Determine the [x, y] coordinate at the center of the cell enclosing the given text.  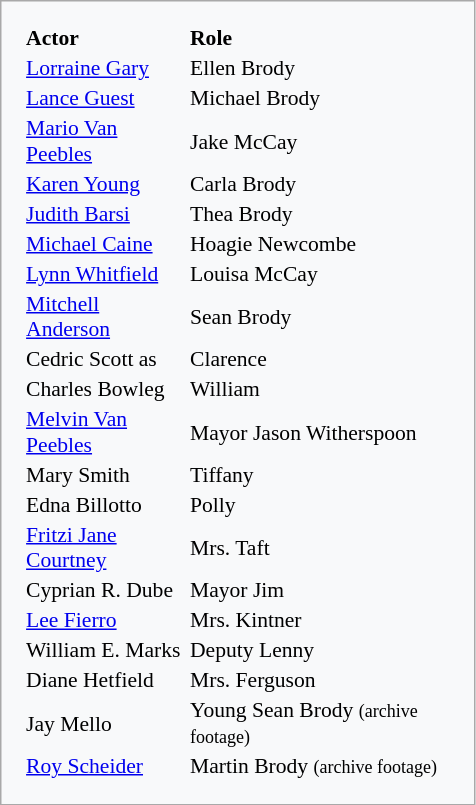
Lynn Whitfield [106, 274]
Tiffany [320, 475]
Melvin Van Peebles [106, 433]
Michael Brody [320, 99]
Sean Brody [320, 317]
Cedric Scott as [106, 360]
Carla Brody [320, 184]
Deputy Lenny [320, 651]
Louisa McCay [320, 274]
Jake McCay [320, 142]
Lee Fierro [106, 621]
Clarence [320, 360]
Thea Brody [320, 214]
Role [320, 39]
Jay Mello [106, 724]
William [320, 390]
Mrs. Ferguson [320, 681]
Mayor Jim [320, 591]
Fritzi Jane Courtney [106, 548]
Martin Brody (archive footage) [320, 766]
Hoagie Newcombe [320, 244]
Mary Smith [106, 475]
Lance Guest [106, 99]
Mayor Jason Witherspoon [320, 433]
Mario Van Peebles [106, 142]
Mrs. Kintner [320, 621]
Ellen Brody [320, 69]
Edna Billotto [106, 505]
Roy Scheider [106, 766]
Mitchell Anderson [106, 317]
Michael Caine [106, 244]
Judith Barsi [106, 214]
Lorraine Gary [106, 69]
Diane Hetfield [106, 681]
Charles Bowleg [106, 390]
Mrs. Taft [320, 548]
Polly [320, 505]
Cyprian R. Dube [106, 591]
Karen Young [106, 184]
Young Sean Brody (archive footage) [320, 724]
William E. Marks [106, 651]
Actor [106, 39]
